Output the [X, Y] coordinate of the center of the cell containing the given text.  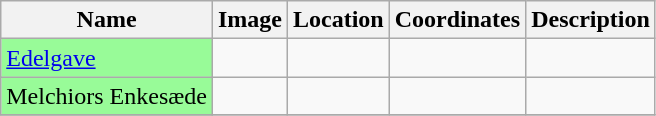
Image [250, 20]
Coordinates [457, 20]
Edelgave [107, 58]
Name [107, 20]
Location [338, 20]
Melchiors Enkesæde [107, 96]
Description [591, 20]
